Return the [X, Y] coordinate for the center point of the cell that contains the specified text.  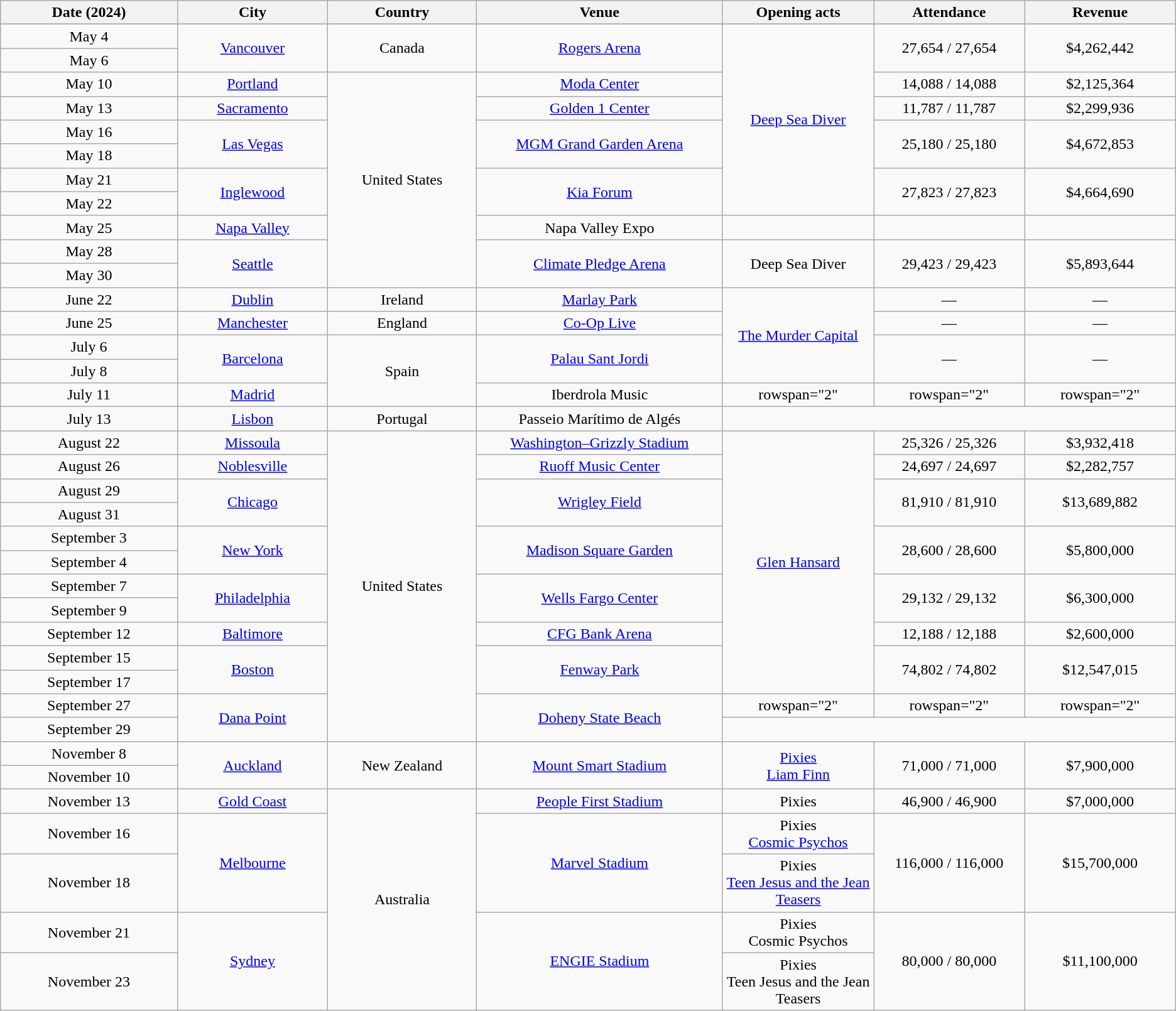
Vancouver [253, 48]
People First Stadium [599, 801]
74,802 / 74,802 [949, 669]
$4,664,690 [1100, 192]
Sacramento [253, 108]
September 4 [89, 562]
Pixies [798, 801]
24,697 / 24,697 [949, 467]
New Zealand [402, 765]
Kia Forum [599, 192]
Australia [402, 900]
Passeio Marítimo de Algés [599, 419]
Mount Smart Stadium [599, 765]
November 18 [89, 883]
Chicago [253, 502]
71,000 / 71,000 [949, 765]
$5,893,644 [1100, 263]
Rogers Arena [599, 48]
CFG Bank Arena [599, 634]
25,326 / 25,326 [949, 443]
May 22 [89, 203]
11,787 / 11,787 [949, 108]
Wells Fargo Center [599, 598]
Napa Valley [253, 227]
$2,299,936 [1100, 108]
May 18 [89, 156]
Ireland [402, 300]
August 22 [89, 443]
England [402, 323]
29,132 / 29,132 [949, 598]
Madrid [253, 395]
The Murder Capital [798, 335]
27,823 / 27,823 [949, 192]
Wrigley Field [599, 502]
PixiesLiam Finn [798, 765]
$2,125,364 [1100, 84]
Seattle [253, 263]
Canada [402, 48]
$7,000,000 [1100, 801]
$15,700,000 [1100, 863]
Climate Pledge Arena [599, 263]
Moda Center [599, 84]
May 16 [89, 132]
Venue [599, 13]
September 17 [89, 681]
Doheny State Beach [599, 718]
June 25 [89, 323]
May 13 [89, 108]
May 4 [89, 36]
September 29 [89, 730]
$3,932,418 [1100, 443]
Fenway Park [599, 669]
Co-Op Live [599, 323]
27,654 / 27,654 [949, 48]
$7,900,000 [1100, 765]
Iberdrola Music [599, 395]
May 6 [89, 60]
Boston [253, 669]
November 10 [89, 777]
$6,300,000 [1100, 598]
Inglewood [253, 192]
ENGIE Stadium [599, 961]
80,000 / 80,000 [949, 961]
Opening acts [798, 13]
116,000 / 116,000 [949, 863]
14,088 / 14,088 [949, 84]
MGM Grand Garden Arena [599, 144]
November 8 [89, 754]
Auckland [253, 765]
May 25 [89, 227]
Sydney [253, 961]
$11,100,000 [1100, 961]
12,188 / 12,188 [949, 634]
25,180 / 25,180 [949, 144]
September 27 [89, 706]
Marlay Park [599, 300]
Country [402, 13]
$2,600,000 [1100, 634]
August 31 [89, 514]
November 21 [89, 932]
Marvel Stadium [599, 863]
May 30 [89, 275]
Missoula [253, 443]
$4,262,442 [1100, 48]
28,600 / 28,600 [949, 550]
Ruoff Music Center [599, 467]
Manchester [253, 323]
September 9 [89, 610]
46,900 / 46,900 [949, 801]
Dana Point [253, 718]
Glen Hansard [798, 563]
29,423 / 29,423 [949, 263]
Dublin [253, 300]
Palau Sant Jordi [599, 359]
September 15 [89, 657]
Napa Valley Expo [599, 227]
November 13 [89, 801]
July 13 [89, 419]
May 21 [89, 180]
November 16 [89, 834]
Gold Coast [253, 801]
June 22 [89, 300]
Lisbon [253, 419]
Portugal [402, 419]
May 28 [89, 251]
Philadelphia [253, 598]
Baltimore [253, 634]
September 7 [89, 586]
Washington–Grizzly Stadium [599, 443]
$2,282,757 [1100, 467]
Noblesville [253, 467]
81,910 / 81,910 [949, 502]
$13,689,882 [1100, 502]
Madison Square Garden [599, 550]
November 23 [89, 981]
Portland [253, 84]
Date (2024) [89, 13]
$12,547,015 [1100, 669]
May 10 [89, 84]
Attendance [949, 13]
$4,672,853 [1100, 144]
Golden 1 Center [599, 108]
August 29 [89, 490]
New York [253, 550]
July 6 [89, 347]
$5,800,000 [1100, 550]
Barcelona [253, 359]
Revenue [1100, 13]
Las Vegas [253, 144]
July 8 [89, 371]
Melbourne [253, 863]
Spain [402, 371]
City [253, 13]
July 11 [89, 395]
September 12 [89, 634]
September 3 [89, 538]
August 26 [89, 467]
